Return the (x, y) coordinate for the center point of the cell that contains the specified text.  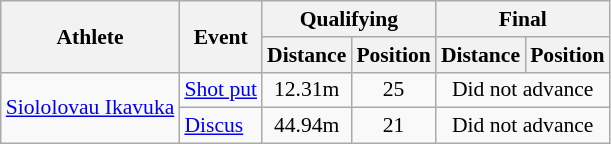
12.31m (306, 90)
25 (393, 90)
Qualifying (349, 19)
44.94m (306, 126)
Shot put (220, 90)
Siololovau Ikavuka (90, 108)
21 (393, 126)
Athlete (90, 36)
Event (220, 36)
Discus (220, 126)
Final (523, 19)
